Determine the [X, Y] coordinate at the center of the cell enclosing the given text.  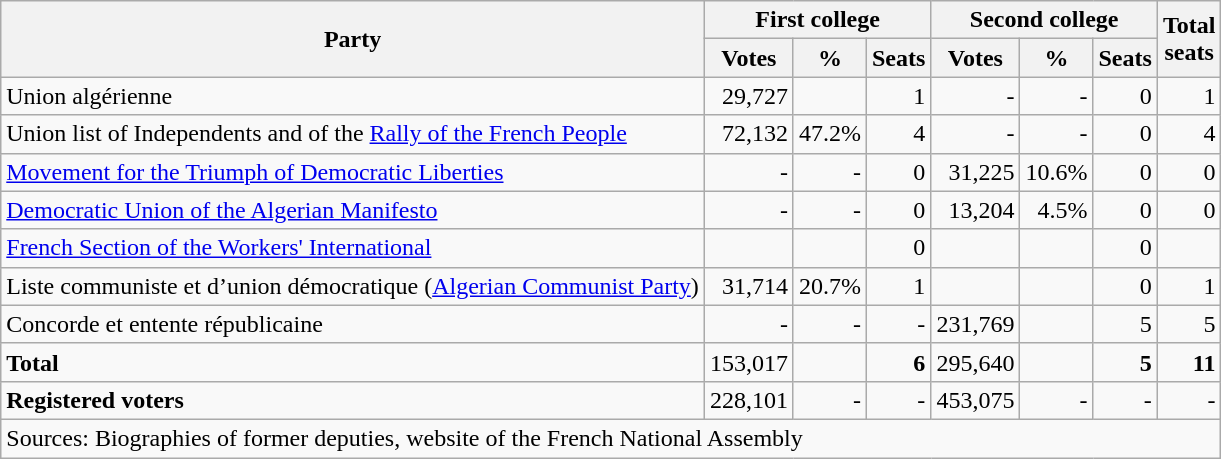
Sources: Biographies of former deputies, website of the French National Assembly [611, 438]
29,727 [748, 96]
Totalseats [1189, 39]
295,640 [976, 362]
Total [353, 362]
6 [898, 362]
Concorde et entente républicaine [353, 324]
Liste communiste et d’union démocratique (Algerian Communist Party) [353, 286]
French Section of the Workers' International [353, 248]
31,714 [748, 286]
20.7% [830, 286]
Second college [1044, 20]
Registered voters [353, 400]
First college [818, 20]
13,204 [976, 210]
231,769 [976, 324]
Movement for the Triumph of Democratic Liberties [353, 172]
453,075 [976, 400]
Democratic Union of the Algerian Manifesto [353, 210]
Union algérienne [353, 96]
228,101 [748, 400]
Party [353, 39]
4.5% [1056, 210]
47.2% [830, 134]
153,017 [748, 362]
10.6% [1056, 172]
Union list of Independents and of the Rally of the French People [353, 134]
72,132 [748, 134]
11 [1189, 362]
31,225 [976, 172]
